Capture the cell that displays the provided text and extract its [X, Y] central coordinate. 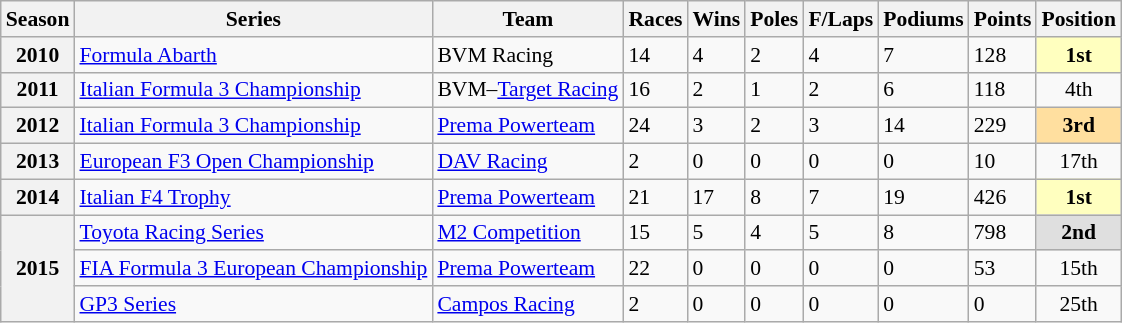
Poles [774, 19]
16 [655, 90]
Toyota Racing Series [253, 233]
19 [924, 197]
2013 [38, 162]
24 [655, 126]
BVM Racing [528, 55]
1 [774, 90]
17th [1078, 162]
21 [655, 197]
2011 [38, 90]
Italian F4 Trophy [253, 197]
DAV Racing [528, 162]
17 [717, 197]
FIA Formula 3 European Championship [253, 269]
25th [1078, 304]
6 [924, 90]
Races [655, 19]
2015 [38, 268]
2012 [38, 126]
GP3 Series [253, 304]
15 [655, 233]
2014 [38, 197]
53 [1003, 269]
118 [1003, 90]
426 [1003, 197]
Season [38, 19]
Series [253, 19]
229 [1003, 126]
2010 [38, 55]
Wins [717, 19]
2nd [1078, 233]
128 [1003, 55]
European F3 Open Championship [253, 162]
Podiums [924, 19]
Team [528, 19]
4th [1078, 90]
Points [1003, 19]
22 [655, 269]
Campos Racing [528, 304]
798 [1003, 233]
3rd [1078, 126]
Formula Abarth [253, 55]
15th [1078, 269]
BVM–Target Racing [528, 90]
M2 Competition [528, 233]
Position [1078, 19]
F/Laps [840, 19]
10 [1003, 162]
